Capture the cell that displays the provided text and extract its [X, Y] central coordinate. 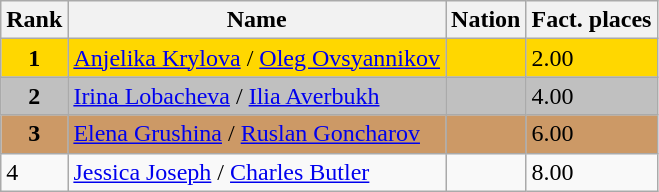
Rank [34, 20]
Nation [486, 20]
1 [34, 58]
4.00 [592, 96]
3 [34, 134]
Jessica Joseph / Charles Butler [257, 172]
Name [257, 20]
4 [34, 172]
8.00 [592, 172]
2 [34, 96]
Fact. places [592, 20]
Anjelika Krylova / Oleg Ovsyannikov [257, 58]
6.00 [592, 134]
2.00 [592, 58]
Elena Grushina / Ruslan Goncharov [257, 134]
Irina Lobacheva / Ilia Averbukh [257, 96]
